Return (x, y) of the center of cell containing provided text 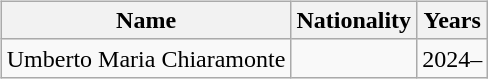
Umberto Maria Chiaramonte (146, 58)
Name (146, 20)
Years (452, 20)
Nationality (354, 20)
2024– (452, 58)
